Detect which cell encompasses the target text, then output its [x, y] center coordinate. 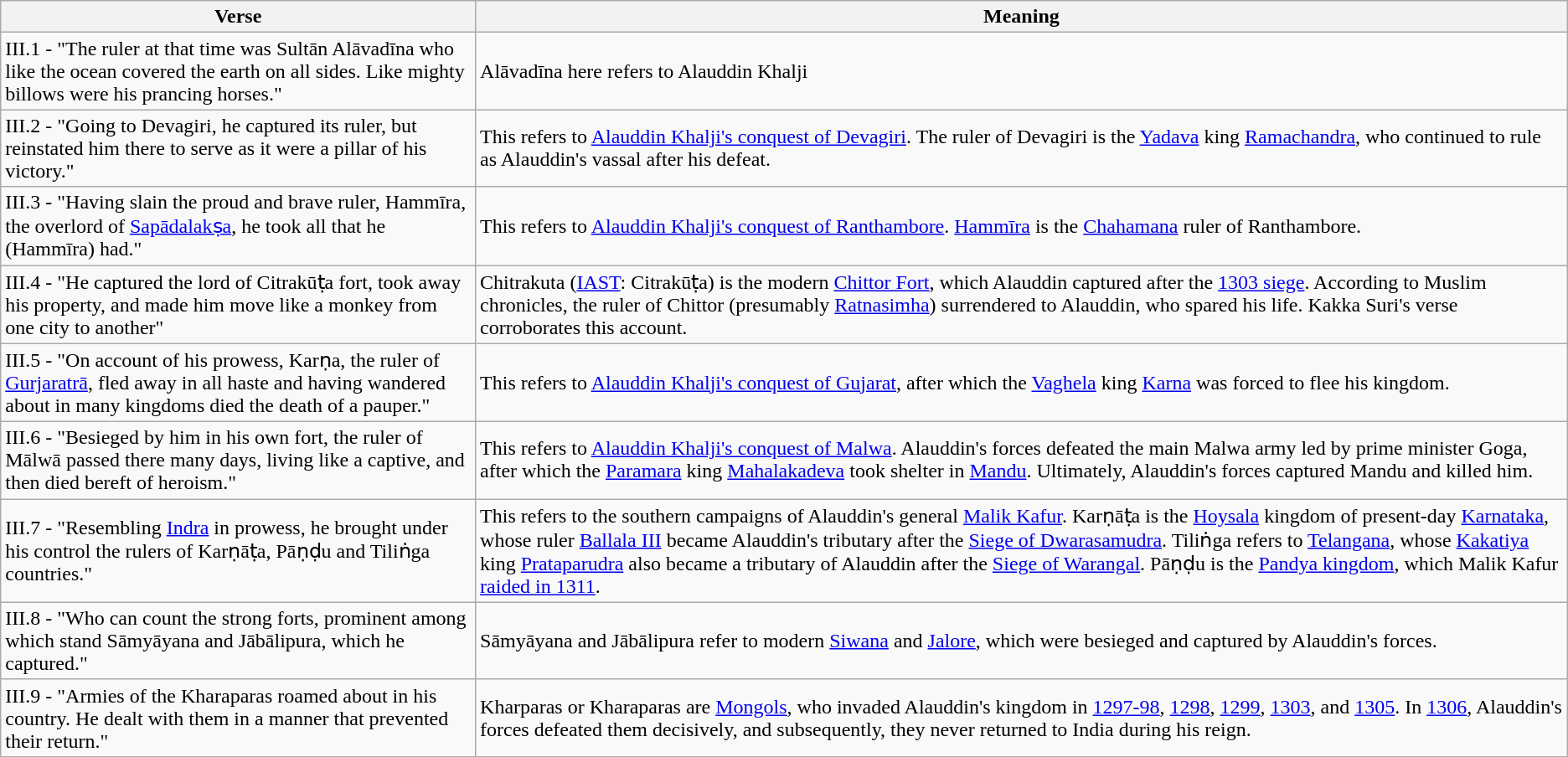
This refers to Alauddin Khalji's conquest of Gujarat, after which the Vaghela king Karna was forced to flee his kingdom. [1022, 383]
III.7 - "Resembling Indra in prowess, he brought under his control the rulers of Karṇāṭa, Pāṇḍu and Tiliṅga countries." [238, 551]
Meaning [1022, 17]
III.3 - "Having slain the proud and brave ruler, Hammīra, the overlord of Sapādalakṣa, he took all that he (Hammīra) had." [238, 226]
III.8 - "Who can count the strong forts, prominent among which stand Sāmyāyana and Jābālipura, which he captured." [238, 641]
Verse [238, 17]
III.4 - "He captured the lord of Citrakūṭa fort, took away his property, and made him move like a monkey from one city to another" [238, 304]
III.9 - "Armies of the Kharaparas roamed about in his country. He dealt with them in a manner that prevented their return." [238, 718]
III.6 - "Besieged by him in his own fort, the ruler of Mālwā passed there many days, living like a captive, and then died bereft of heroism." [238, 461]
Alāvadīna here refers to Alauddin Khalji [1022, 71]
Sāmyāyana and Jābālipura refer to modern Siwana and Jalore, which were besieged and captured by Alauddin's forces. [1022, 641]
This refers to Alauddin Khalji's conquest of Ranthambore. Hammīra is the Chahamana ruler of Ranthambore. [1022, 226]
III.2 - "Going to Devagiri, he captured its ruler, but reinstated him there to serve as it were a pillar of his victory." [238, 148]
